Provide the [X, Y] coordinate of the cell's center where the given text is located.  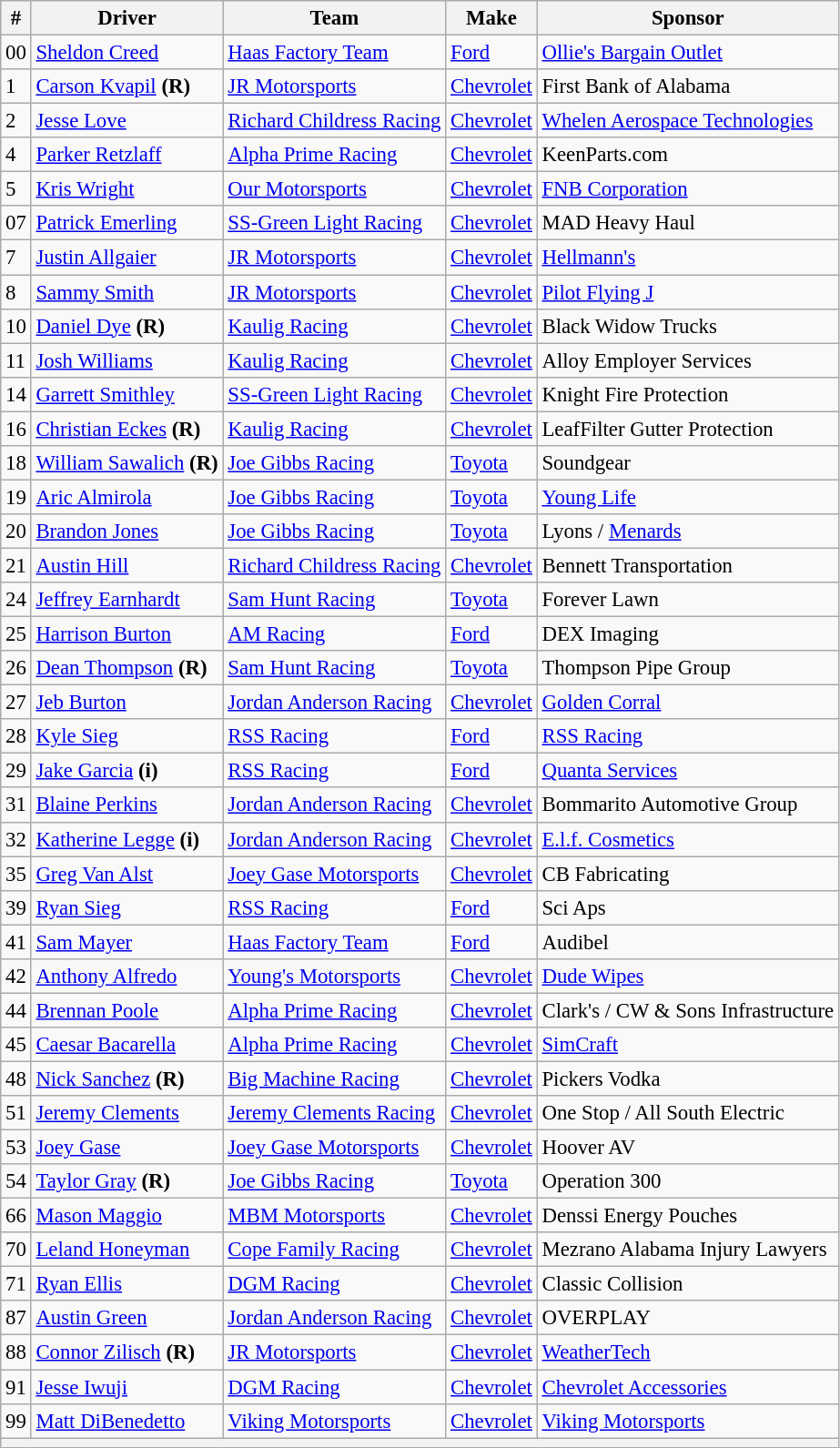
Denssi Energy Pouches [688, 1216]
Big Machine Racing [335, 1078]
71 [16, 1284]
Mezrano Alabama Injury Lawyers [688, 1250]
Audibel [688, 942]
Chevrolet Accessories [688, 1387]
Joey Gase [127, 1148]
8 [16, 292]
51 [16, 1113]
Jesse Love [127, 121]
Josh Williams [127, 360]
Harrison Burton [127, 634]
Pickers Vodka [688, 1078]
28 [16, 736]
Bommarito Automotive Group [688, 805]
Golden Corral [688, 703]
4 [16, 155]
14 [16, 394]
Justin Allgaier [127, 258]
Sheldon Creed [127, 53]
Austin Hill [127, 565]
Aric Almirola [127, 497]
Kyle Sieg [127, 736]
1 [16, 86]
LeafFilter Gutter Protection [688, 429]
AM Racing [335, 634]
First Bank of Alabama [688, 86]
Katherine Legge (i) [127, 839]
Jeffrey Earnhardt [127, 600]
Cope Family Racing [335, 1250]
Clark's / CW & Sons Infrastructure [688, 1010]
Anthony Alfredo [127, 977]
42 [16, 977]
Sammy Smith [127, 292]
Parker Retzlaff [127, 155]
18 [16, 463]
Kris Wright [127, 189]
Knight Fire Protection [688, 394]
2 [16, 121]
Dude Wipes [688, 977]
Sponsor [688, 18]
E.l.f. Cosmetics [688, 839]
Matt DiBenedetto [127, 1421]
Jeb Burton [127, 703]
Hellmann's [688, 258]
WeatherTech [688, 1352]
MAD Heavy Haul [688, 223]
FNB Corporation [688, 189]
35 [16, 874]
Garrett Smithley [127, 394]
Austin Green [127, 1319]
16 [16, 429]
26 [16, 668]
70 [16, 1250]
Lyons / Menards [688, 532]
48 [16, 1078]
Carson Kvapil (R) [127, 86]
41 [16, 942]
Greg Van Alst [127, 874]
32 [16, 839]
24 [16, 600]
Team [335, 18]
Blaine Perkins [127, 805]
Make [491, 18]
DEX Imaging [688, 634]
Brandon Jones [127, 532]
27 [16, 703]
07 [16, 223]
Soundgear [688, 463]
21 [16, 565]
45 [16, 1045]
Forever Lawn [688, 600]
OVERPLAY [688, 1319]
7 [16, 258]
William Sawalich (R) [127, 463]
Patrick Emerling [127, 223]
Nick Sanchez (R) [127, 1078]
Hoover AV [688, 1148]
Mason Maggio [127, 1216]
Pilot Flying J [688, 292]
One Stop / All South Electric [688, 1113]
# [16, 18]
44 [16, 1010]
87 [16, 1319]
KeenParts.com [688, 155]
Our Motorsports [335, 189]
Jesse Iwuji [127, 1387]
Ollie's Bargain Outlet [688, 53]
SimCraft [688, 1045]
Jake Garcia (i) [127, 771]
Quanta Services [688, 771]
CB Fabricating [688, 874]
66 [16, 1216]
Taylor Gray (R) [127, 1181]
Ryan Ellis [127, 1284]
25 [16, 634]
Thompson Pipe Group [688, 668]
Ryan Sieg [127, 907]
10 [16, 326]
Operation 300 [688, 1181]
Leland Honeyman [127, 1250]
00 [16, 53]
Connor Zilisch (R) [127, 1352]
99 [16, 1421]
54 [16, 1181]
Caesar Bacarella [127, 1045]
Jeremy Clements [127, 1113]
31 [16, 805]
Driver [127, 18]
Young's Motorsports [335, 977]
39 [16, 907]
88 [16, 1352]
Sam Mayer [127, 942]
53 [16, 1148]
11 [16, 360]
Dean Thompson (R) [127, 668]
Young Life [688, 497]
Bennett Transportation [688, 565]
Classic Collision [688, 1284]
5 [16, 189]
Brennan Poole [127, 1010]
19 [16, 497]
20 [16, 532]
MBM Motorsports [335, 1216]
Alloy Employer Services [688, 360]
Whelen Aerospace Technologies [688, 121]
Sci Aps [688, 907]
Christian Eckes (R) [127, 429]
29 [16, 771]
Black Widow Trucks [688, 326]
Daniel Dye (R) [127, 326]
Jeremy Clements Racing [335, 1113]
91 [16, 1387]
